Capture the cell that displays the provided text and extract its [x, y] central coordinate. 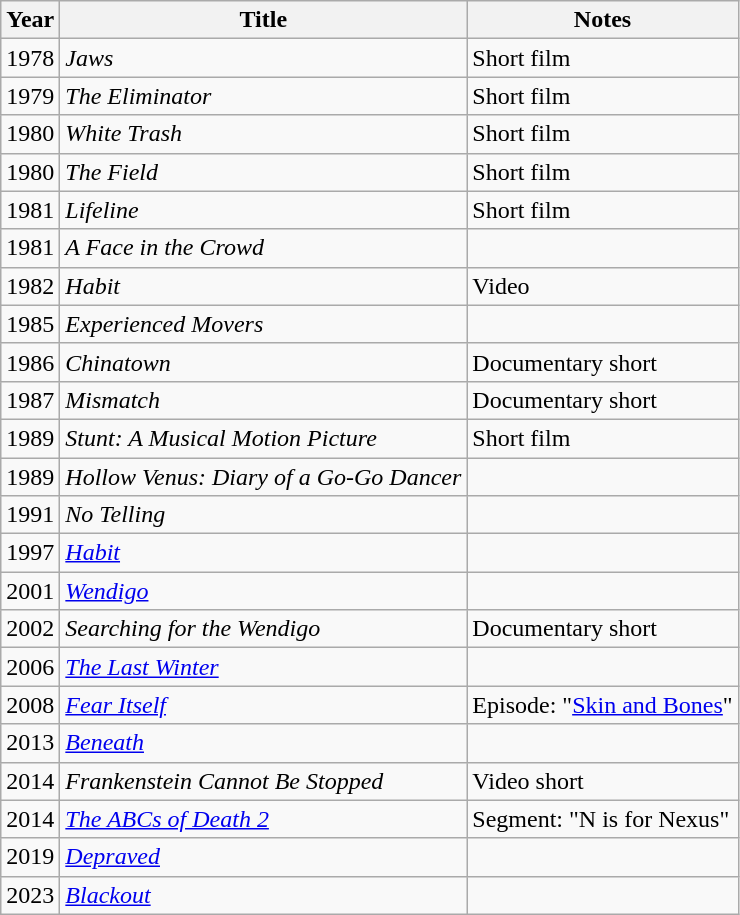
Notes [602, 20]
1991 [30, 515]
2008 [30, 705]
Experienced Movers [264, 324]
2006 [30, 667]
Title [264, 20]
1997 [30, 553]
2001 [30, 591]
Lifeline [264, 210]
Year [30, 20]
A Face in the Crowd [264, 248]
1979 [30, 96]
Hollow Venus: Diary of a Go-Go Dancer [264, 477]
Stunt: A Musical Motion Picture [264, 438]
Video [602, 286]
Wendigo [264, 591]
Searching for the Wendigo [264, 629]
The ABCs of Death 2 [264, 819]
Frankenstein Cannot Be Stopped [264, 781]
Blackout [264, 895]
Depraved [264, 857]
2019 [30, 857]
The Eliminator [264, 96]
Chinatown [264, 362]
Segment: "N is for Nexus" [602, 819]
The Last Winter [264, 667]
Mismatch [264, 400]
Beneath [264, 743]
1986 [30, 362]
2023 [30, 895]
Fear Itself [264, 705]
1982 [30, 286]
1987 [30, 400]
1978 [30, 58]
The Field [264, 172]
No Telling [264, 515]
Jaws [264, 58]
White Trash [264, 134]
2013 [30, 743]
Episode: "Skin and Bones" [602, 705]
2002 [30, 629]
1985 [30, 324]
Video short [602, 781]
